From the cell containing the given text, extract its center point as (X, Y) coordinate. 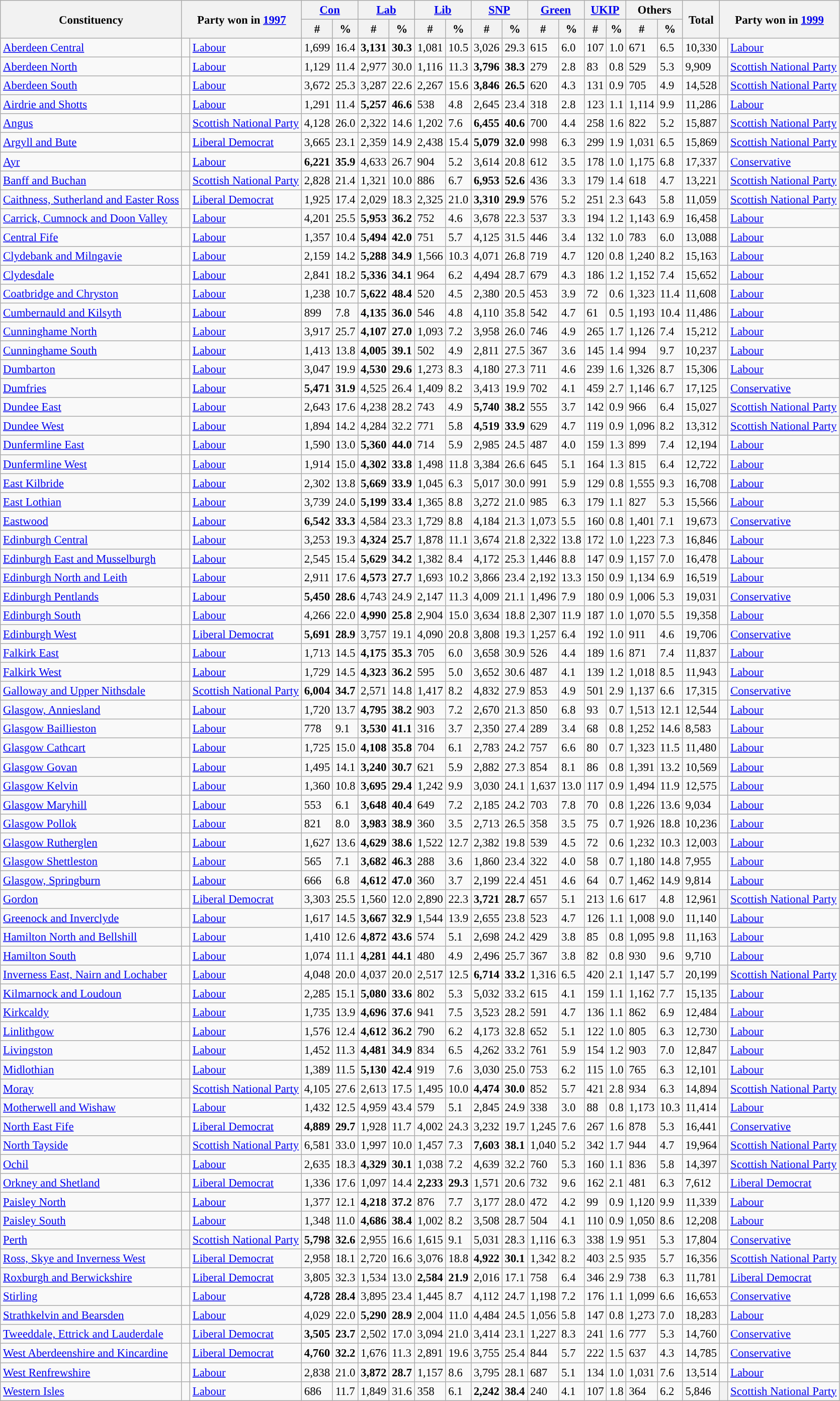
21.1 (515, 596)
1,240 (642, 256)
2,147 (430, 596)
1,202 (430, 123)
4,573 (374, 578)
904 (430, 162)
523 (543, 918)
854 (543, 767)
117 (596, 786)
88 (596, 1107)
403 (596, 1259)
951 (642, 1240)
Edinburgh North and Leith (91, 578)
671 (642, 48)
5,622 (374, 294)
4,029 (317, 1315)
1,096 (642, 426)
194 (596, 218)
289 (543, 729)
9,034 (701, 805)
28.4 (345, 1296)
1,134 (642, 578)
8.0 (345, 823)
4,175 (374, 653)
10.2 (458, 578)
1,544 (430, 918)
15.1 (345, 994)
32.6 (345, 1240)
4,105 (317, 1088)
Banff and Buchan (91, 180)
1,162 (642, 994)
31.9 (345, 388)
12,208 (701, 1221)
1,925 (317, 199)
192 (596, 635)
1,326 (642, 369)
2,911 (317, 578)
23.7 (345, 1334)
Carrick, Cumnock and Doon Valley (91, 218)
3,757 (374, 635)
17,125 (701, 388)
4,324 (374, 540)
Inverness East, Nairn and Lochaber (91, 975)
318 (543, 105)
13,312 (701, 426)
2,016 (486, 1278)
8,583 (701, 729)
1,615 (430, 1240)
40.4 (402, 805)
24.1 (515, 786)
5,032 (486, 994)
3,872 (374, 1372)
1,878 (430, 540)
26.8 (515, 256)
26.6 (515, 464)
46.3 (402, 862)
172 (596, 540)
8.5 (670, 672)
4,743 (374, 596)
526 (543, 653)
131 (596, 86)
32.9 (402, 918)
15,163 (701, 256)
35.9 (345, 162)
1,291 (317, 105)
Airdrie and Shotts (91, 105)
2,977 (374, 67)
3,272 (486, 502)
15,887 (701, 123)
Western Isles (91, 1391)
2,635 (317, 1164)
4,107 (374, 332)
14,528 (701, 86)
33.0 (345, 1145)
3,667 (374, 918)
Edinburgh East and Musselburgh (91, 559)
18,283 (701, 1315)
2.3 (617, 199)
20,199 (701, 975)
1,045 (430, 483)
Midlothian (91, 1069)
504 (543, 1221)
1,099 (642, 1296)
1,173 (642, 1107)
17.5 (402, 1088)
Dunfermline East (91, 445)
3,310 (486, 199)
2,613 (374, 1088)
1,336 (317, 1183)
1,462 (642, 880)
2,192 (543, 578)
752 (430, 218)
760 (543, 1164)
19.6 (458, 1353)
10,569 (701, 767)
38.6 (402, 842)
1,560 (374, 899)
5,494 (374, 237)
757 (543, 748)
15,135 (701, 994)
637 (642, 1353)
2,325 (430, 199)
Perth (91, 1240)
7,603 (486, 1145)
2,845 (486, 1107)
Green (556, 10)
753 (543, 1069)
591 (543, 1013)
East Lothian (91, 502)
Glasgow Pollok (91, 823)
17,315 (701, 691)
Motherwell and Wishaw (91, 1107)
862 (642, 1013)
4,071 (486, 256)
4,696 (374, 1013)
836 (642, 1164)
27.4 (515, 729)
Paisley North (91, 1202)
1,413 (317, 351)
240 (543, 1391)
12,722 (701, 464)
176 (596, 1296)
1,914 (317, 464)
4,639 (486, 1164)
579 (430, 1107)
3,094 (430, 1334)
595 (430, 672)
9.3 (670, 483)
1,050 (642, 1221)
645 (543, 464)
520 (430, 294)
31.6 (402, 1391)
4,037 (374, 975)
15,212 (701, 332)
629 (543, 426)
Edinburgh South (91, 615)
14.4 (402, 1183)
3,287 (374, 86)
34.2 (402, 559)
1,498 (430, 464)
Kilmarnock and Loudoun (91, 994)
1,223 (642, 540)
Paisley South (91, 1221)
421 (596, 1088)
Aberdeen Central (91, 48)
1,522 (430, 842)
21.4 (345, 180)
2,882 (486, 767)
714 (430, 445)
2,643 (317, 407)
3,508 (486, 1221)
0.5 (617, 313)
11,943 (701, 672)
2,698 (486, 937)
15,306 (701, 369)
52.6 (515, 180)
2,350 (486, 729)
1,849 (374, 1391)
2,199 (486, 880)
3,634 (486, 615)
15,652 (701, 275)
342 (596, 1145)
459 (596, 388)
1,316 (543, 975)
815 (642, 464)
Caithness, Sutherland and Easter Ross (91, 199)
2,655 (486, 918)
4,922 (486, 1259)
Hamilton South (91, 956)
1,152 (642, 275)
1,391 (642, 767)
5,798 (317, 1240)
Dunfermline West (91, 464)
Clydesdale (91, 275)
537 (543, 218)
732 (543, 1183)
27.7 (402, 578)
5,290 (374, 1315)
5,953 (374, 218)
86 (596, 767)
2,382 (486, 842)
154 (596, 1051)
1,093 (430, 332)
11,781 (701, 1278)
11.8 (458, 464)
4,262 (486, 1051)
27.5 (515, 351)
1,193 (642, 313)
1,576 (317, 1032)
29.4 (402, 786)
11,480 (701, 748)
1,445 (430, 1296)
2,029 (374, 199)
85 (596, 937)
617 (642, 899)
58 (596, 862)
853 (543, 691)
11,286 (701, 105)
481 (642, 1183)
Galloway and Upper Nithsdale (91, 691)
1,713 (317, 653)
1,894 (317, 426)
2,904 (430, 615)
451 (543, 880)
3,253 (317, 540)
4,959 (374, 1107)
1,457 (430, 1145)
1,238 (317, 294)
1,227 (543, 1334)
778 (317, 729)
1,056 (543, 1315)
822 (642, 123)
30.6 (515, 672)
142 (596, 407)
Roxburgh and Berwickshire (91, 1278)
North Tayside (91, 1145)
3,076 (430, 1259)
1,137 (642, 691)
26.4 (402, 388)
1,637 (543, 786)
139 (596, 672)
Dundee West (91, 426)
22.4 (515, 880)
751 (430, 237)
28.6 (345, 596)
10.7 (345, 294)
687 (543, 1372)
790 (430, 1032)
Cunninghame South (91, 351)
446 (543, 237)
4,530 (374, 369)
998 (543, 142)
4,281 (374, 956)
2,267 (430, 86)
2,828 (317, 180)
19,358 (701, 615)
5,450 (317, 596)
115 (596, 1069)
241 (596, 1334)
12,101 (701, 1069)
1,566 (430, 256)
2,838 (317, 1372)
30.7 (402, 767)
16,519 (701, 578)
Argyll and Bute (91, 142)
Glasgow Cathcart (91, 748)
553 (317, 805)
1,417 (430, 691)
4,173 (486, 1032)
34.7 (345, 691)
Lab (386, 10)
4,238 (374, 407)
122 (596, 1032)
Coatbridge and Chryston (91, 294)
3,917 (317, 332)
4,128 (317, 123)
4,889 (317, 1126)
1,018 (642, 672)
649 (430, 805)
1,452 (317, 1051)
643 (642, 199)
3,795 (486, 1372)
1,382 (430, 559)
1,147 (642, 975)
1,735 (317, 1013)
12,575 (701, 786)
746 (543, 332)
64 (596, 880)
1,997 (374, 1145)
47.0 (402, 880)
1,720 (317, 710)
2,302 (317, 483)
3,652 (486, 672)
4,584 (374, 521)
1,038 (430, 1164)
Greenock and Inverclyde (91, 918)
4,005 (374, 351)
15,027 (701, 407)
719 (543, 256)
288 (430, 862)
501 (596, 691)
555 (543, 407)
9.8 (670, 937)
Constituency (91, 19)
119 (596, 426)
1,693 (430, 578)
Dumbarton (91, 369)
37.6 (402, 1013)
164 (596, 464)
34.1 (402, 275)
Aberdeen South (91, 86)
32.3 (345, 1278)
919 (430, 1069)
3,505 (317, 1334)
6,542 (317, 521)
711 (543, 369)
2,285 (317, 994)
546 (430, 313)
Glasgow Maryhill (91, 805)
75 (596, 823)
29.7 (345, 1126)
4.2 (571, 1202)
12.0 (402, 899)
704 (430, 748)
985 (543, 502)
429 (543, 937)
3,614 (486, 162)
771 (430, 426)
12,194 (701, 445)
1,198 (543, 1296)
38.1 (515, 1145)
6,455 (486, 123)
5,031 (486, 1240)
1,496 (543, 596)
3,682 (374, 862)
20.5 (515, 294)
738 (642, 1278)
3,047 (317, 369)
620 (543, 86)
3,523 (486, 1013)
1,926 (642, 823)
1,146 (642, 388)
16,478 (701, 559)
265 (596, 332)
25.4 (515, 1353)
13,514 (701, 1372)
5,080 (374, 994)
99 (596, 1202)
186 (596, 275)
258 (596, 123)
Stirling (91, 1296)
618 (642, 180)
9.7 (670, 351)
1,245 (543, 1126)
1,242 (430, 786)
2,185 (486, 805)
4,633 (374, 162)
6,581 (317, 1145)
Moray (91, 1088)
13,088 (701, 237)
33.8 (402, 464)
2,502 (374, 1334)
2,233 (430, 1183)
3,131 (374, 48)
17,337 (701, 162)
700 (543, 123)
16.4 (345, 48)
West Aberdeenshire and Kincardine (91, 1353)
32.0 (515, 142)
Glasgow, Anniesland (91, 710)
3,648 (374, 805)
1,232 (642, 842)
2,438 (430, 142)
1,175 (642, 162)
2,004 (430, 1315)
13.7 (345, 710)
29.6 (402, 369)
Clydebank and Milngavie (91, 256)
3,240 (374, 767)
6,953 (486, 180)
Lib (443, 10)
4,728 (317, 1296)
4,494 (486, 275)
13,221 (701, 180)
1,860 (486, 862)
9,909 (701, 67)
1,006 (642, 596)
5,288 (374, 256)
1,360 (317, 786)
3,384 (486, 464)
10.5 (458, 48)
3,808 (486, 635)
145 (596, 351)
1,401 (642, 521)
2,307 (543, 615)
3,805 (317, 1278)
110 (596, 1221)
27.9 (515, 691)
17.4 (345, 199)
844 (543, 1353)
Orkney and Shetland (91, 1183)
251 (596, 199)
3,739 (317, 502)
5,740 (486, 407)
Ross, Skye and Inverness West (91, 1259)
1,377 (317, 1202)
4,218 (374, 1202)
1,534 (374, 1278)
3,796 (486, 67)
Con (329, 10)
1,070 (642, 615)
3,846 (486, 86)
3,983 (374, 823)
19.8 (515, 842)
44.0 (402, 445)
40.6 (515, 123)
4,002 (430, 1126)
2,517 (430, 975)
3,177 (486, 1202)
934 (642, 1088)
129 (596, 483)
SNP (499, 10)
16,653 (701, 1296)
19.7 (515, 1126)
4,990 (374, 615)
1,389 (317, 1069)
82 (596, 956)
5,691 (317, 635)
1,097 (374, 1183)
3,413 (486, 388)
5,471 (317, 388)
24.7 (515, 1296)
878 (642, 1126)
346 (596, 1278)
42.0 (402, 237)
1,357 (317, 237)
3,414 (486, 1334)
1,699 (317, 48)
12,484 (701, 1013)
802 (430, 994)
436 (543, 180)
5,079 (486, 142)
4,629 (374, 842)
14,894 (701, 1088)
316 (430, 729)
Edinburgh Pentlands (91, 596)
4,266 (317, 615)
33.6 (402, 994)
5,846 (701, 1391)
East Kilbride (91, 483)
3,678 (486, 218)
743 (430, 407)
1,120 (642, 1202)
39.1 (402, 351)
2,670 (486, 710)
4,474 (486, 1088)
1,676 (374, 1353)
Eastwood (91, 521)
19.1 (402, 635)
4,172 (486, 559)
12,544 (701, 710)
876 (430, 1202)
Cunninghame North (91, 332)
2,159 (317, 256)
5,199 (374, 502)
33.4 (402, 502)
1,226 (642, 805)
4,484 (486, 1315)
871 (642, 653)
5,336 (374, 275)
805 (642, 1032)
502 (430, 351)
11,163 (701, 937)
5.0 (458, 672)
574 (430, 937)
7,612 (701, 1183)
1,432 (317, 1107)
10,236 (701, 823)
Livingston (91, 1051)
529 (642, 67)
24.3 (458, 1126)
777 (642, 1334)
7.9 (571, 596)
1,257 (543, 635)
3.0 (571, 1107)
941 (430, 1013)
Edinburgh West (91, 635)
1,252 (642, 729)
538 (430, 105)
821 (317, 823)
994 (642, 351)
Dumfries (91, 388)
2.5 (617, 1259)
11,059 (701, 199)
5,017 (486, 483)
Glasgow, Springburn (91, 880)
4,201 (317, 218)
36.0 (402, 313)
16,458 (701, 218)
930 (642, 956)
21.9 (458, 1278)
Kirkcaldy (91, 1013)
3,530 (374, 729)
North East Fife (91, 1126)
8.1 (571, 767)
48.4 (402, 294)
5,360 (374, 445)
5,130 (374, 1069)
6,714 (486, 975)
3,303 (317, 899)
6,004 (317, 691)
761 (543, 1051)
480 (430, 956)
14,760 (701, 1334)
3.9 (571, 294)
15.6 (458, 86)
187 (596, 615)
453 (543, 294)
702 (543, 388)
14,397 (701, 1164)
14,785 (701, 1353)
783 (642, 237)
2,985 (486, 445)
886 (430, 180)
4,302 (374, 464)
61 (596, 313)
19,964 (701, 1145)
239 (596, 369)
10,330 (701, 48)
3,026 (486, 48)
4,135 (374, 313)
27.6 (345, 1088)
758 (543, 1278)
Ayr (91, 162)
24.0 (345, 502)
83 (596, 67)
28.0 (515, 1202)
18.1 (345, 1259)
4,180 (486, 369)
23.8 (515, 918)
2,783 (486, 748)
16,441 (701, 1126)
3,866 (486, 578)
703 (543, 805)
16,356 (701, 1259)
1,617 (317, 918)
Glasgow Baillieston (91, 729)
279 (543, 67)
2.7 (617, 388)
Total (701, 19)
542 (543, 313)
26.7 (402, 162)
178 (596, 162)
38.3 (515, 67)
28.3 (515, 1240)
12,847 (701, 1051)
4,686 (374, 1221)
20.6 (515, 1183)
4,519 (486, 426)
93 (596, 710)
666 (317, 880)
1,129 (317, 67)
1,008 (642, 918)
2,891 (430, 1353)
5,669 (374, 483)
850 (543, 710)
4,795 (374, 710)
Gordon (91, 899)
1,365 (430, 502)
12.6 (345, 937)
13.3 (571, 578)
565 (317, 862)
35.3 (402, 653)
2,713 (486, 823)
Linlithgow (91, 1032)
10,237 (701, 351)
Central Fife (91, 237)
120 (596, 256)
136 (596, 1013)
3,658 (486, 653)
Others (654, 10)
38.9 (402, 823)
180 (596, 596)
Hamilton North and Bellshill (91, 937)
30.9 (515, 653)
2,584 (430, 1278)
11,486 (701, 313)
Edinburgh Central (91, 540)
1,725 (317, 748)
1,342 (543, 1259)
322 (543, 862)
1,321 (374, 180)
1,627 (317, 842)
576 (543, 199)
3,958 (486, 332)
964 (430, 275)
80 (596, 748)
6,221 (317, 162)
1,348 (317, 1221)
935 (642, 1259)
4,125 (486, 237)
2,571 (374, 691)
991 (543, 483)
1,114 (642, 105)
43.4 (402, 1107)
12.4 (345, 1032)
2,380 (486, 294)
31.5 (515, 237)
1,143 (642, 218)
Falkirk East (91, 653)
1,040 (543, 1145)
834 (430, 1051)
14.1 (345, 767)
3,721 (486, 899)
1,571 (486, 1183)
9.0 (670, 918)
827 (642, 502)
12.7 (458, 842)
539 (543, 842)
1,446 (543, 559)
46.6 (402, 105)
1,590 (317, 445)
2,645 (486, 105)
4,090 (430, 635)
657 (543, 899)
23.3 (402, 521)
Party won in 1997 (241, 19)
Party won in 1999 (779, 19)
12,003 (701, 842)
4,481 (374, 1051)
4,284 (374, 426)
Glasgow Shettleston (91, 862)
West Renfrewshire (91, 1372)
15,566 (701, 502)
18.2 (345, 275)
213 (596, 899)
43.6 (402, 937)
11,608 (701, 294)
132 (596, 237)
966 (642, 407)
19,031 (701, 596)
1,410 (317, 937)
3,755 (486, 1353)
25.0 (515, 1069)
4,110 (486, 313)
150 (596, 578)
621 (430, 767)
3,665 (317, 142)
3,695 (374, 786)
70 (596, 805)
189 (596, 653)
17.1 (515, 1278)
2,720 (374, 1259)
27.0 (402, 332)
3,672 (317, 86)
2,545 (317, 559)
28.1 (515, 1372)
44.1 (402, 956)
13.2 (670, 767)
22.6 (402, 86)
472 (543, 1202)
15,869 (701, 142)
2,955 (374, 1240)
4,184 (486, 521)
2,496 (486, 956)
652 (543, 1032)
19,706 (701, 635)
Aberdeen North (91, 67)
11,837 (701, 653)
4,525 (374, 388)
1,081 (430, 48)
1,002 (430, 1221)
Glasgow Rutherglen (91, 842)
4,009 (486, 596)
3,232 (486, 1126)
1,073 (543, 521)
Dundee East (91, 407)
1,928 (374, 1126)
Strathkelvin and Bearsden (91, 1315)
3,895 (374, 1296)
16,708 (701, 483)
765 (642, 1069)
1.5 (617, 1353)
1,095 (642, 937)
Glasgow Govan (91, 767)
2,841 (317, 275)
852 (543, 1088)
686 (317, 1391)
37.2 (402, 1202)
Cumbernauld and Kilsyth (91, 313)
267 (596, 1126)
11,140 (701, 918)
68 (596, 729)
679 (543, 275)
5,629 (374, 559)
2,958 (317, 1259)
42.4 (402, 1069)
4,048 (317, 975)
12,961 (701, 899)
7.5 (458, 1013)
29.9 (515, 199)
5,257 (374, 105)
1.8 (617, 1391)
4,108 (374, 748)
8.4 (458, 559)
612 (543, 162)
1,409 (430, 388)
2,359 (374, 142)
1,494 (642, 786)
11,339 (701, 1202)
1,180 (642, 862)
4,329 (374, 1164)
4,112 (486, 1296)
4,872 (374, 937)
12,730 (701, 1032)
Glasgow Kelvin (91, 786)
123 (596, 105)
17,804 (701, 1240)
Angus (91, 123)
10.8 (345, 786)
2,890 (430, 899)
299 (596, 142)
11,414 (701, 1107)
32.8 (515, 1032)
33.3 (345, 521)
4,832 (486, 691)
2,811 (486, 351)
Ochil (91, 1164)
UKIP (605, 10)
162 (596, 1183)
41.1 (402, 729)
222 (596, 1353)
944 (642, 1145)
1,555 (642, 483)
364 (642, 1391)
16,846 (701, 540)
420 (596, 975)
9,710 (701, 956)
Tweeddale, Ettrick and Lauderdale (91, 1334)
4,760 (317, 1353)
7,955 (701, 862)
30.3 (402, 48)
126 (596, 918)
3,674 (486, 540)
25.8 (402, 615)
17.0 (402, 1334)
Falkirk West (91, 672)
9,814 (701, 880)
911 (642, 635)
2,242 (486, 1391)
134 (596, 1372)
19,673 (701, 521)
1,074 (317, 956)
4,323 (374, 672)
1,513 (642, 710)
1,126 (642, 332)
21.8 (515, 540)
